For the text-containing cell, return its midpoint in [x, y] coordinate format. 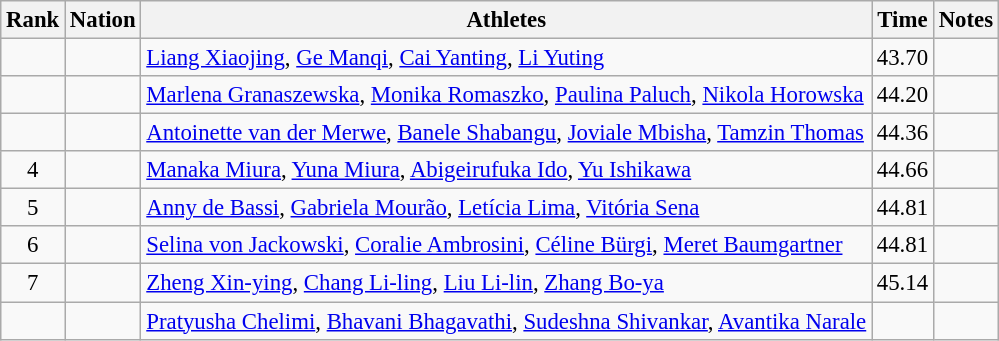
Pratyusha Chelimi, Bhavani Bhagavathi, Sudeshna Shivankar, Avantika Narale [506, 321]
6 [33, 245]
7 [33, 283]
Time [903, 20]
Notes [966, 20]
Liang Xiaojing, Ge Manqi, Cai Yanting, Li Yuting [506, 58]
44.36 [903, 133]
Anny de Bassi, Gabriela Mourão, Letícia Lima, Vitória Sena [506, 208]
4 [33, 170]
44.20 [903, 95]
Selina von Jackowski, Coralie Ambrosini, Céline Bürgi, Meret Baumgartner [506, 245]
44.66 [903, 170]
Rank [33, 20]
Athletes [506, 20]
Nation [103, 20]
45.14 [903, 283]
5 [33, 208]
Antoinette van der Merwe, Banele Shabangu, Joviale Mbisha, Tamzin Thomas [506, 133]
Marlena Granaszewska, Monika Romaszko, Paulina Paluch, Nikola Horowska [506, 95]
Manaka Miura, Yuna Miura, Abigeirufuka Ido, Yu Ishikawa [506, 170]
43.70 [903, 58]
Zheng Xin-ying, Chang Li-ling, Liu Li-lin, Zhang Bo-ya [506, 283]
